Find where the given text appears and provide that cell's center as (x, y) coordinate. 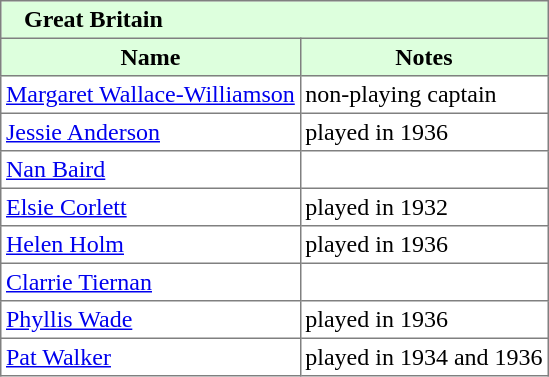
Margaret Wallace-Williamson (150, 95)
Helen Holm (150, 245)
Elsie Corlett (150, 207)
Pat Walker (150, 357)
played in 1932 (424, 207)
Notes (424, 57)
Nan Baird (150, 170)
Clarrie Tiernan (150, 282)
Name (150, 57)
Jessie Anderson (150, 132)
non-playing captain (424, 95)
played in 1934 and 1936 (424, 357)
Phyllis Wade (150, 320)
Great Britain (274, 20)
